Find where the given text appears and provide that cell's center as [x, y] coordinate. 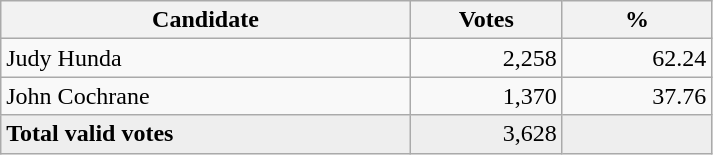
1,370 [486, 96]
2,258 [486, 58]
Total valid votes [206, 134]
62.24 [637, 58]
3,628 [486, 134]
Candidate [206, 20]
John Cochrane [206, 96]
Votes [486, 20]
% [637, 20]
Judy Hunda [206, 58]
37.76 [637, 96]
